Search for the cell housing the specified text and yield its (x, y) center coordinate. 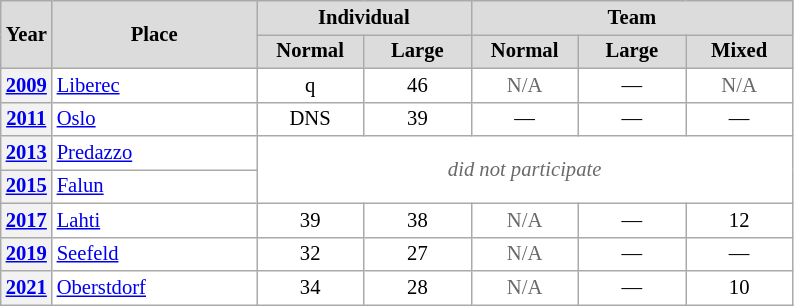
27 (418, 254)
Year (26, 34)
2021 (26, 287)
2011 (26, 119)
Place (154, 34)
32 (310, 254)
DNS (310, 119)
28 (418, 287)
34 (310, 287)
2009 (26, 85)
2013 (26, 153)
Individual (363, 17)
Team (632, 17)
10 (740, 287)
2017 (26, 220)
12 (740, 220)
q (310, 85)
Lahti (154, 220)
Liberec (154, 85)
Seefeld (154, 254)
Predazzo (154, 153)
2015 (26, 186)
2019 (26, 254)
38 (418, 220)
46 (418, 85)
Oslo (154, 119)
Mixed (740, 51)
did not participate (524, 170)
Oberstdorf (154, 287)
Falun (154, 186)
